Pinpoint the cell where the given text exists, returning its (x, y) midpoint coordinate. 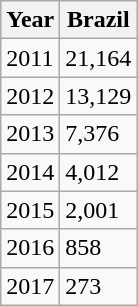
21,164 (98, 58)
Brazil (98, 20)
7,376 (98, 134)
2017 (30, 286)
2011 (30, 58)
2016 (30, 248)
Year (30, 20)
2014 (30, 172)
4,012 (98, 172)
273 (98, 286)
2012 (30, 96)
2,001 (98, 210)
13,129 (98, 96)
858 (98, 248)
2013 (30, 134)
2015 (30, 210)
